From the cell containing the given text, extract its center point as (X, Y) coordinate. 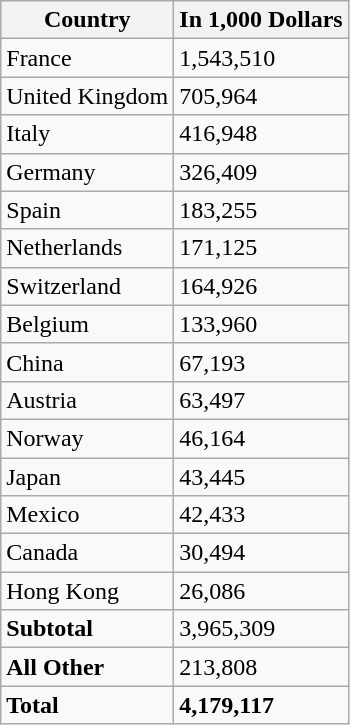
Norway (88, 438)
213,808 (261, 667)
Country (88, 20)
1,543,510 (261, 58)
30,494 (261, 553)
Total (88, 705)
Austria (88, 400)
Subtotal (88, 629)
Mexico (88, 515)
Germany (88, 172)
Japan (88, 477)
France (88, 58)
705,964 (261, 96)
171,125 (261, 248)
133,960 (261, 324)
In 1,000 Dollars (261, 20)
326,409 (261, 172)
164,926 (261, 286)
183,255 (261, 210)
Spain (88, 210)
Canada (88, 553)
China (88, 362)
4,179,117 (261, 705)
67,193 (261, 362)
Switzerland (88, 286)
63,497 (261, 400)
Italy (88, 134)
United Kingdom (88, 96)
42,433 (261, 515)
Belgium (88, 324)
43,445 (261, 477)
Hong Kong (88, 591)
416,948 (261, 134)
Netherlands (88, 248)
26,086 (261, 591)
3,965,309 (261, 629)
46,164 (261, 438)
All Other (88, 667)
